For the text-containing cell, return its midpoint in (X, Y) coordinate format. 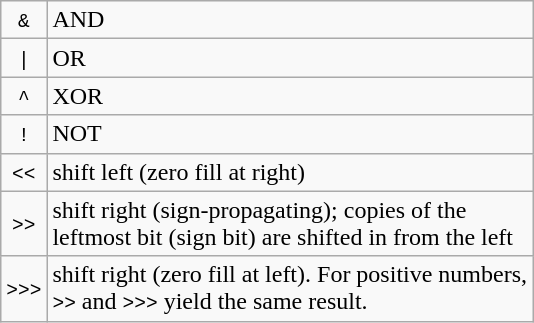
| (24, 58)
& (24, 20)
<< (24, 172)
>> (24, 224)
shift right (sign-propagating); copies of theleftmost bit (sign bit) are shifted in from the left (290, 224)
OR (290, 58)
NOT (290, 134)
XOR (290, 96)
shift right (zero fill at left). For positive numbers,>> and >>> yield the same result. (290, 288)
shift left (zero fill at right) (290, 172)
>>> (24, 288)
^ (24, 96)
AND (290, 20)
! (24, 134)
